Capture the cell that displays the provided text and extract its (x, y) central coordinate. 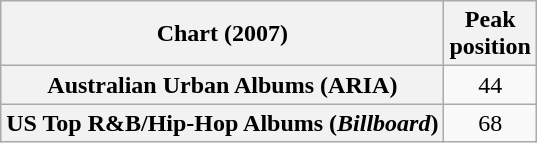
68 (490, 123)
US Top R&B/Hip-Hop Albums (Billboard) (222, 123)
44 (490, 85)
Australian Urban Albums (ARIA) (222, 85)
Chart (2007) (222, 34)
Peakposition (490, 34)
